Capture the cell that displays the provided text and extract its (X, Y) central coordinate. 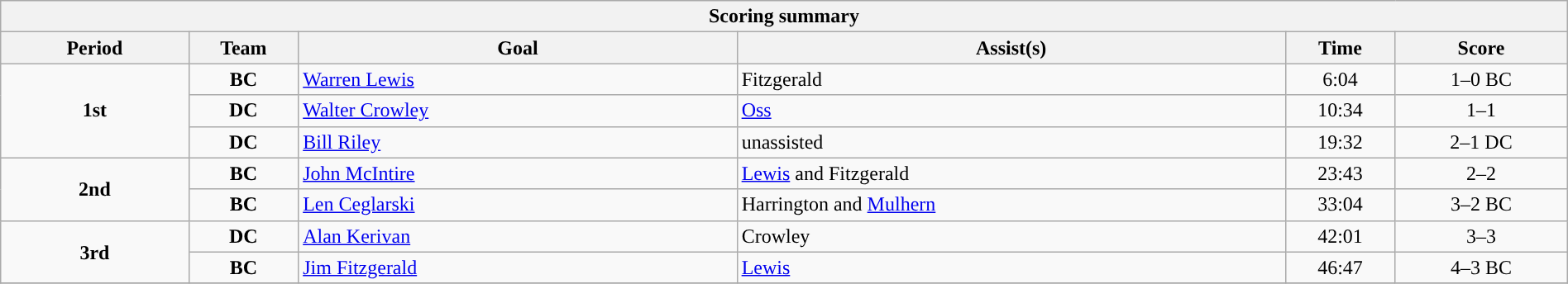
19:32 (1340, 142)
2nd (94, 189)
Len Ceglarski (518, 205)
Harrington and Mulhern (1011, 205)
Bill Riley (518, 142)
unassisted (1011, 142)
Team (243, 48)
Fitzgerald (1011, 79)
6:04 (1340, 79)
Alan Kerivan (518, 236)
John McIntire (518, 173)
Score (1481, 48)
46:47 (1340, 267)
1–1 (1481, 111)
42:01 (1340, 236)
1–0 BC (1481, 79)
33:04 (1340, 205)
Goal (518, 48)
Crowley (1011, 236)
Period (94, 48)
2–1 DC (1481, 142)
Oss (1011, 111)
10:34 (1340, 111)
3rd (94, 252)
Scoring summary (784, 17)
Warren Lewis (518, 79)
Lewis and Fitzgerald (1011, 173)
Time (1340, 48)
Lewis (1011, 267)
23:43 (1340, 173)
4–3 BC (1481, 267)
Assist(s) (1011, 48)
2–2 (1481, 173)
1st (94, 111)
Jim Fitzgerald (518, 267)
3–3 (1481, 236)
Walter Crowley (518, 111)
3–2 BC (1481, 205)
